Extract the [X, Y] coordinate from the center of the cell holding the provided text.  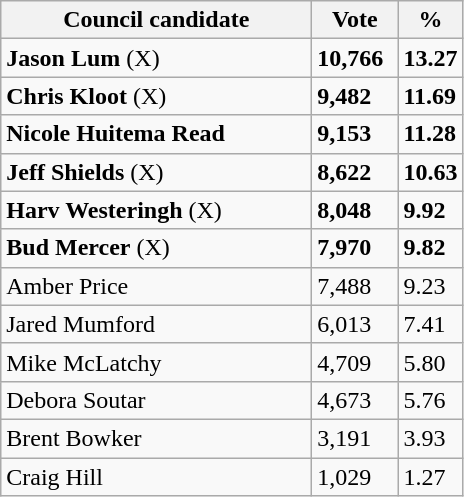
% [430, 20]
13.27 [430, 58]
9.92 [430, 210]
Brent Bowker [156, 438]
Council candidate [156, 20]
7.41 [430, 324]
6,013 [355, 324]
11.28 [430, 134]
Craig Hill [156, 477]
Chris Kloot (X) [156, 96]
Mike McLatchy [156, 362]
9.82 [430, 248]
8,048 [355, 210]
7,970 [355, 248]
Bud Mercer (X) [156, 248]
3.93 [430, 438]
Jeff Shields (X) [156, 172]
5.76 [430, 400]
7,488 [355, 286]
9.23 [430, 286]
Nicole Huitema Read [156, 134]
4,673 [355, 400]
10.63 [430, 172]
9,482 [355, 96]
Vote [355, 20]
9,153 [355, 134]
Harv Westeringh (X) [156, 210]
1,029 [355, 477]
Jared Mumford [156, 324]
3,191 [355, 438]
5.80 [430, 362]
10,766 [355, 58]
Debora Soutar [156, 400]
1.27 [430, 477]
8,622 [355, 172]
Jason Lum (X) [156, 58]
11.69 [430, 96]
Amber Price [156, 286]
4,709 [355, 362]
